Output the [x, y] coordinate of the center of the cell containing the given text.  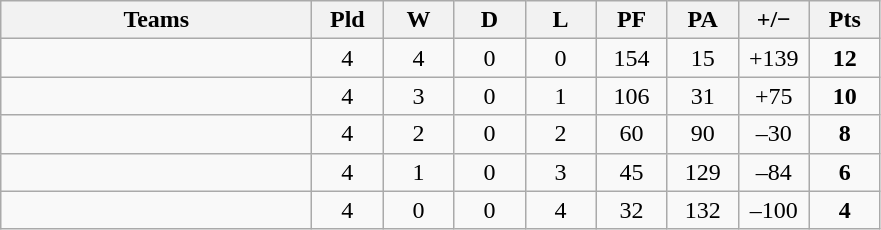
Teams [156, 20]
8 [844, 134]
15 [702, 58]
90 [702, 134]
W [418, 20]
Pts [844, 20]
6 [844, 172]
10 [844, 96]
31 [702, 96]
+/− [774, 20]
12 [844, 58]
Pld [348, 20]
32 [632, 210]
106 [632, 96]
129 [702, 172]
+139 [774, 58]
PF [632, 20]
+75 [774, 96]
132 [702, 210]
PA [702, 20]
–30 [774, 134]
60 [632, 134]
L [560, 20]
154 [632, 58]
D [490, 20]
–84 [774, 172]
45 [632, 172]
–100 [774, 210]
